Find where the given text appears and provide that cell's center as (x, y) coordinate. 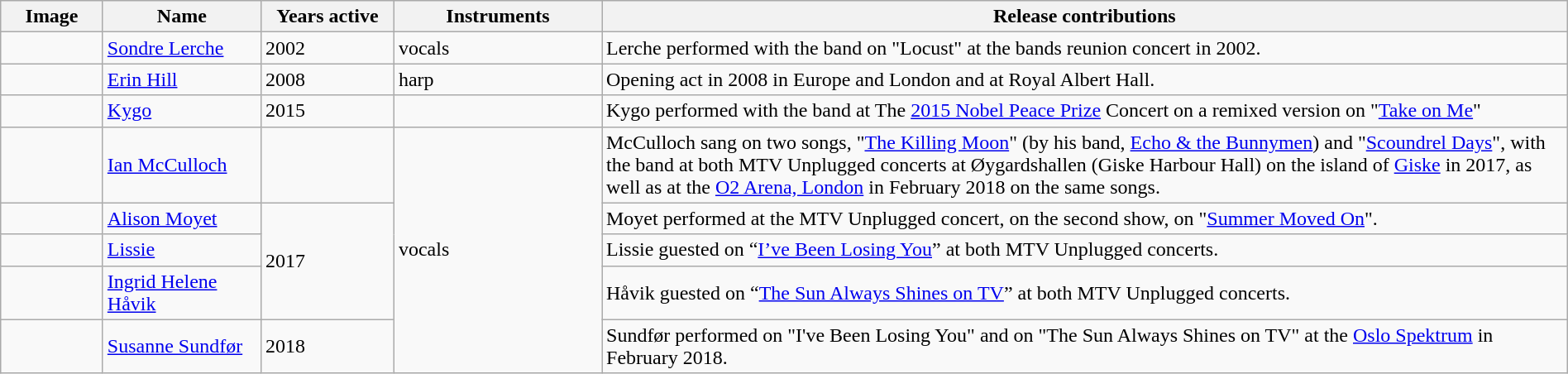
2017 (327, 261)
Instruments (498, 17)
Lissie (182, 250)
harp (498, 79)
2015 (327, 111)
Kygo (182, 111)
Lissie guested on “I’ve Been Losing You” at both MTV Unplugged concerts. (1085, 250)
Kygo performed with the band at The 2015 Nobel Peace Prize Concert on a remixed version on "Take on Me" (1085, 111)
Sondre Lerche (182, 48)
Håvik guested on “The Sun Always Shines on TV” at both MTV Unplugged concerts. (1085, 293)
Moyet performed at the MTV Unplugged concert, on the second show, on "Summer Moved On". (1085, 218)
Name (182, 17)
Release contributions (1085, 17)
Alison Moyet (182, 218)
2008 (327, 79)
Sundfør performed on "I've Been Losing You" and on "The Sun Always Shines on TV" at the Oslo Spektrum in February 2018. (1085, 346)
2002 (327, 48)
2018 (327, 346)
Ian McCulloch (182, 165)
Susanne Sundfør (182, 346)
Years active (327, 17)
Image (52, 17)
Lerche performed with the band on "Locust" at the bands reunion concert in 2002. (1085, 48)
Erin Hill (182, 79)
Ingrid Helene Håvik (182, 293)
Opening act in 2008 in Europe and London and at Royal Albert Hall. (1085, 79)
